For the text-containing cell, return its midpoint in (x, y) coordinate format. 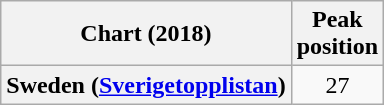
Chart (2018) (146, 34)
Sweden (Sverigetopplistan) (146, 85)
27 (337, 85)
Peak position (337, 34)
